Identify which cell holds the provided text, then report its [X, Y] central coordinate. 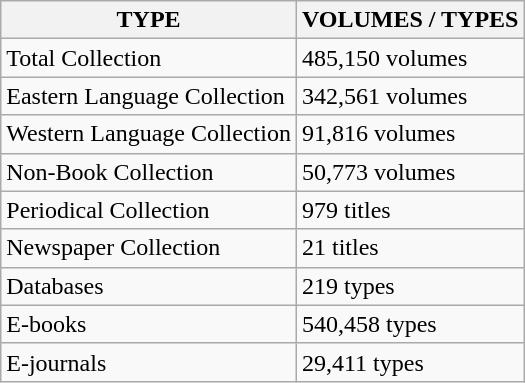
485,150 volumes [410, 58]
540,458 types [410, 324]
29,411 types [410, 362]
Western Language Collection [149, 134]
219 types [410, 286]
Total Collection [149, 58]
91,816 volumes [410, 134]
Periodical Collection [149, 210]
Non-Book Collection [149, 172]
979 titles [410, 210]
Databases [149, 286]
50,773 volumes [410, 172]
E-journals [149, 362]
342,561 volumes [410, 96]
E-books [149, 324]
VOLUMES / TYPES [410, 20]
TYPE [149, 20]
Newspaper Collection [149, 248]
Eastern Language Collection [149, 96]
21 titles [410, 248]
